Scan for the cell matching the given text and deliver its [X, Y] coordinate at center. 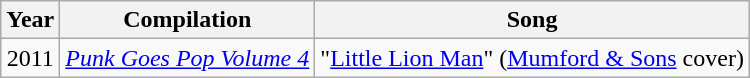
"Little Lion Man" (Mumford & Sons cover) [532, 58]
Punk Goes Pop Volume 4 [188, 58]
Song [532, 20]
2011 [30, 58]
Year [30, 20]
Compilation [188, 20]
